Search for the cell housing the specified text and yield its [X, Y] center coordinate. 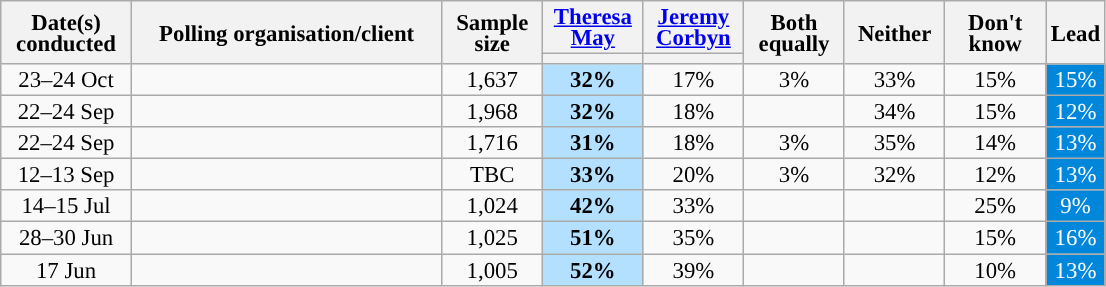
12–13 Sep [66, 175]
31% [594, 143]
10% [996, 270]
1,716 [492, 143]
28–30 Jun [66, 238]
1,025 [492, 238]
34% [894, 112]
17 Jun [66, 270]
16% [1076, 238]
17% [694, 80]
1,637 [492, 80]
Lead [1076, 32]
9% [1076, 206]
14–15 Jul [66, 206]
20% [694, 175]
14% [996, 143]
25% [996, 206]
23–24 Oct [66, 80]
39% [694, 270]
TBC [492, 175]
Don't know [996, 32]
42% [594, 206]
Date(s)conducted [66, 32]
1,005 [492, 270]
52% [594, 270]
Jeremy Corbyn [694, 28]
Polling organisation/client [286, 32]
51% [594, 238]
Sample size [492, 32]
Both equally [794, 32]
1,968 [492, 112]
1,024 [492, 206]
Neither [894, 32]
Theresa May [594, 28]
